Detect which cell encompasses the target text, then output its (X, Y) center coordinate. 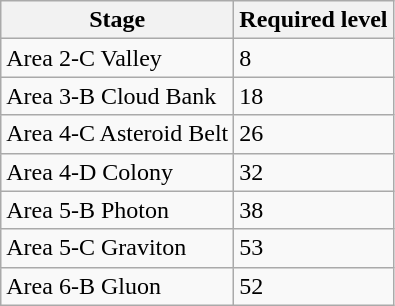
38 (314, 210)
Area 4-D Colony (118, 172)
8 (314, 58)
32 (314, 172)
Area 4-C Asteroid Belt (118, 134)
Area 5-C Graviton (118, 248)
Area 5-B Photon (118, 210)
18 (314, 96)
Area 3-B Cloud Bank (118, 96)
Area 2-C Valley (118, 58)
Required level (314, 20)
53 (314, 248)
26 (314, 134)
52 (314, 286)
Stage (118, 20)
Area 6-B Gluon (118, 286)
